Locate the cell with the specified text and output its (x, y) center coordinate. 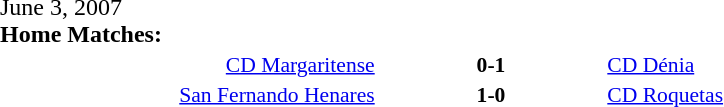
0-1 (492, 64)
